Output the (X, Y) coordinate of the center of the cell containing the given text.  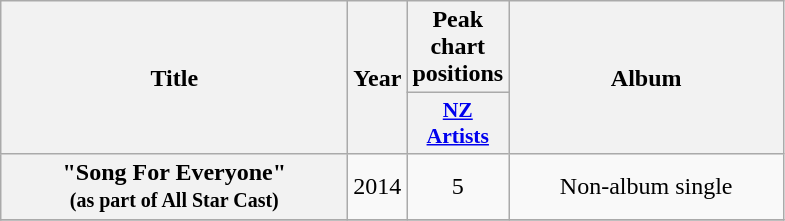
Album (646, 78)
"Song For Everyone"(as part of All Star Cast) (174, 186)
5 (458, 186)
Year (378, 78)
Non-album single (646, 186)
Peak chart positions (458, 47)
Title (174, 78)
NZArtists (458, 124)
2014 (378, 186)
